Return (x, y) of the center of cell containing provided text 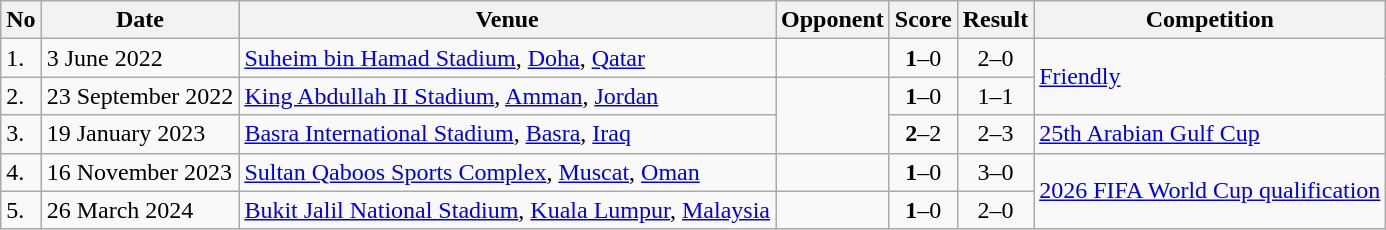
King Abdullah II Stadium, Amman, Jordan (508, 96)
Sultan Qaboos Sports Complex, Muscat, Oman (508, 172)
5. (21, 210)
2. (21, 96)
1–1 (995, 96)
Competition (1210, 20)
Opponent (833, 20)
Basra International Stadium, Basra, Iraq (508, 134)
2–2 (923, 134)
Score (923, 20)
No (21, 20)
3 June 2022 (140, 58)
Venue (508, 20)
2–3 (995, 134)
Bukit Jalil National Stadium, Kuala Lumpur, Malaysia (508, 210)
16 November 2023 (140, 172)
Result (995, 20)
4. (21, 172)
Date (140, 20)
26 March 2024 (140, 210)
23 September 2022 (140, 96)
3–0 (995, 172)
1. (21, 58)
2026 FIFA World Cup qualification (1210, 191)
25th Arabian Gulf Cup (1210, 134)
Suheim bin Hamad Stadium, Doha, Qatar (508, 58)
3. (21, 134)
19 January 2023 (140, 134)
Friendly (1210, 77)
